Detect which cell encompasses the target text, then output its (X, Y) center coordinate. 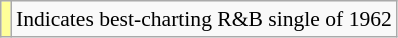
Indicates best-charting R&B single of 1962 (204, 19)
